Pinpoint the cell where the given text exists, returning its (X, Y) midpoint coordinate. 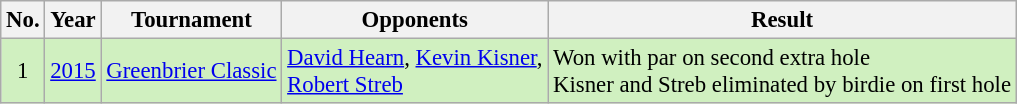
Result (782, 20)
Greenbrier Classic (192, 72)
No. (23, 20)
Opponents (415, 20)
David Hearn, Kevin Kisner, Robert Streb (415, 72)
Won with par on second extra holeKisner and Streb eliminated by birdie on first hole (782, 72)
Tournament (192, 20)
1 (23, 72)
Year (73, 20)
2015 (73, 72)
